Return the [X, Y] coordinate for the center point of the cell that contains the specified text.  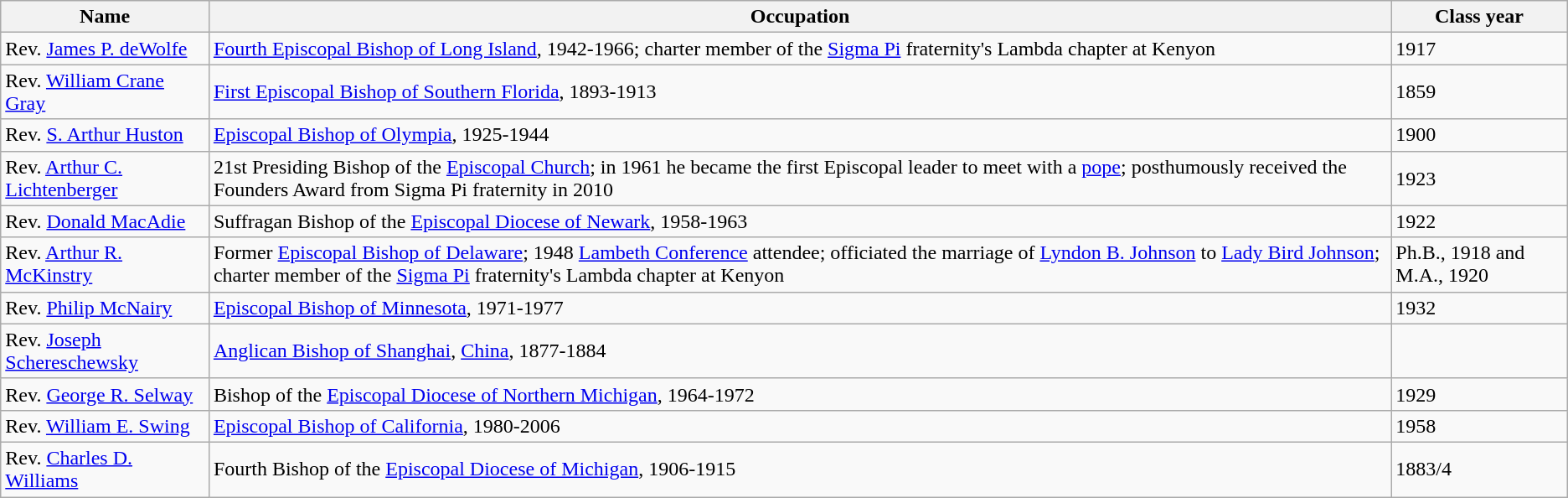
Rev. Donald MacAdie [106, 221]
1859 [1479, 92]
Rev. Arthur C. Lichtenberger [106, 178]
1932 [1479, 308]
1958 [1479, 426]
Rev. James P. deWolfe [106, 49]
Occupation [799, 17]
Suffragan Bishop of the Episcopal Diocese of Newark, 1958-1963 [799, 221]
Episcopal Bishop of California, 1980-2006 [799, 426]
Fourth Episcopal Bishop of Long Island, 1942-1966; charter member of the Sigma Pi fraternity's Lambda chapter at Kenyon [799, 49]
Rev. Charles D. Williams [106, 469]
Name [106, 17]
Rev. Arthur R. McKinstry [106, 265]
Rev. Philip McNairy [106, 308]
Ph.B., 1918 and M.A., 1920 [1479, 265]
1917 [1479, 49]
Rev. S. Arthur Huston [106, 135]
1922 [1479, 221]
1883/4 [1479, 469]
1929 [1479, 394]
First Episcopal Bishop of Southern Florida, 1893-1913 [799, 92]
Rev. William E. Swing [106, 426]
Class year [1479, 17]
Episcopal Bishop of Olympia, 1925-1944 [799, 135]
Rev. Joseph Schereschewsky [106, 350]
1900 [1479, 135]
Rev. William Crane Gray [106, 92]
Rev. George R. Selway [106, 394]
Fourth Bishop of the Episcopal Diocese of Michigan, 1906-1915 [799, 469]
Bishop of the Episcopal Diocese of Northern Michigan, 1964-1972 [799, 394]
Episcopal Bishop of Minnesota, 1971-1977 [799, 308]
Anglican Bishop of Shanghai, China, 1877-1884 [799, 350]
1923 [1479, 178]
